For the text-containing cell, return its midpoint in (X, Y) coordinate format. 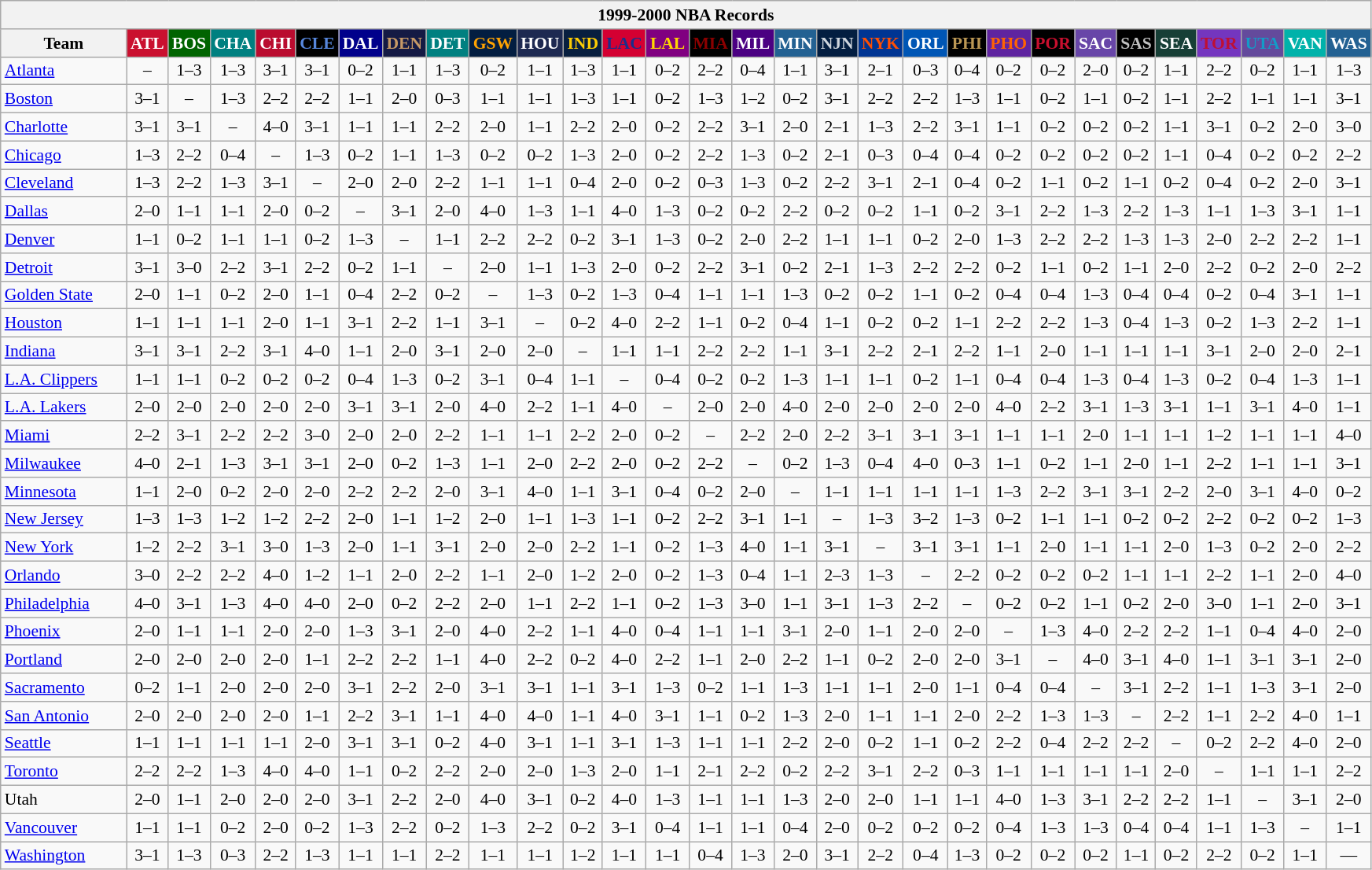
Charlotte (64, 127)
San Antonio (64, 716)
1999-2000 NBA Records (686, 15)
New Jersey (64, 519)
PHI (967, 43)
BOS (189, 43)
Vancouver (64, 828)
WAS (1349, 43)
Orlando (64, 576)
NJN (837, 43)
3–2 (926, 519)
HOU (539, 43)
VAN (1305, 43)
L.A. Lakers (64, 407)
Houston (64, 323)
Sacramento (64, 688)
CHA (233, 43)
Denver (64, 239)
DAL (361, 43)
2–3 (837, 576)
Philadelphia (64, 603)
NYK (881, 43)
LAL (668, 43)
Cleveland (64, 183)
TOR (1219, 43)
SEA (1176, 43)
Team (64, 43)
Detroit (64, 267)
New York (64, 547)
Chicago (64, 155)
MIA (710, 43)
Toronto (64, 772)
Milwaukee (64, 463)
DEN (404, 43)
SAC (1096, 43)
CLE (318, 43)
Miami (64, 436)
Phoenix (64, 632)
Atlanta (64, 71)
IND (583, 43)
LAC (624, 43)
Boston (64, 99)
— (1349, 856)
ORL (926, 43)
DET (448, 43)
ATL (148, 43)
Washington (64, 856)
GSW (494, 43)
Seattle (64, 743)
UTA (1263, 43)
Portland (64, 660)
Minnesota (64, 492)
CHI (275, 43)
MIL (753, 43)
Golden State (64, 295)
Utah (64, 800)
Dallas (64, 212)
Indiana (64, 352)
POR (1053, 43)
PHO (1008, 43)
L.A. Clippers (64, 379)
SAS (1136, 43)
MIN (795, 43)
